Provide the (x, y) coordinate of the cell's center where the given text is located.  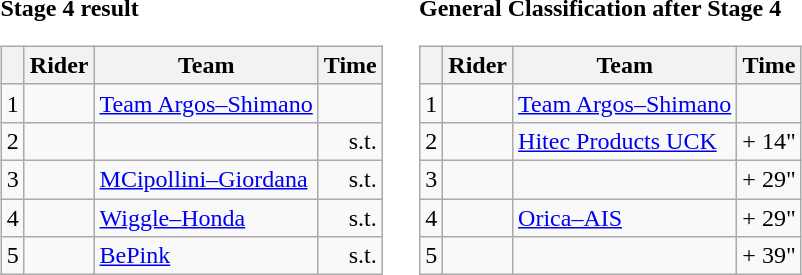
+ 39" (769, 256)
BePink (206, 256)
+ 14" (769, 141)
Hitec Products UCK (625, 141)
Orica–AIS (625, 217)
Wiggle–Honda (206, 217)
MCipollini–Giordana (206, 179)
